Output the (x, y) coordinate of the center of the cell containing the given text.  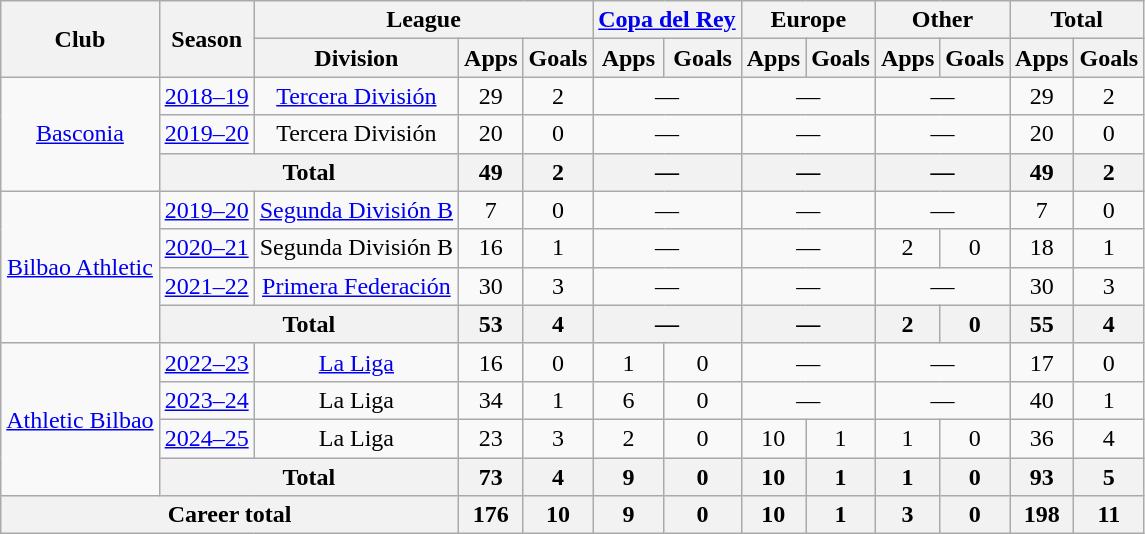
Bilbao Athletic (80, 267)
55 (1042, 324)
Club (80, 39)
93 (1042, 477)
2018–19 (206, 96)
Athletic Bilbao (80, 419)
Season (206, 39)
11 (1109, 515)
6 (628, 400)
Primera Federación (356, 286)
2022–23 (206, 362)
17 (1042, 362)
Europe (808, 20)
34 (491, 400)
73 (491, 477)
18 (1042, 248)
5 (1109, 477)
2020–21 (206, 248)
Other (942, 20)
Division (356, 58)
Basconia (80, 134)
198 (1042, 515)
League (424, 20)
Copa del Rey (667, 20)
36 (1042, 438)
2021–22 (206, 286)
23 (491, 438)
2023–24 (206, 400)
Career total (230, 515)
2024–25 (206, 438)
53 (491, 324)
176 (491, 515)
40 (1042, 400)
